Detect which cell encompasses the target text, then output its [X, Y] center coordinate. 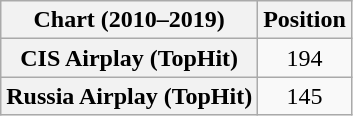
Chart (2010–2019) [130, 20]
CIS Airplay (TopHit) [130, 58]
194 [305, 58]
Position [305, 20]
145 [305, 96]
Russia Airplay (TopHit) [130, 96]
